Search for the cell housing the specified text and yield its [X, Y] center coordinate. 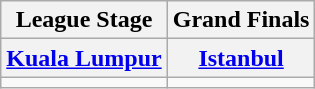
League Stage [84, 20]
Istanbul [241, 58]
Kuala Lumpur [84, 58]
Grand Finals [241, 20]
